Extract the [X, Y] coordinate from the center of the cell holding the provided text.  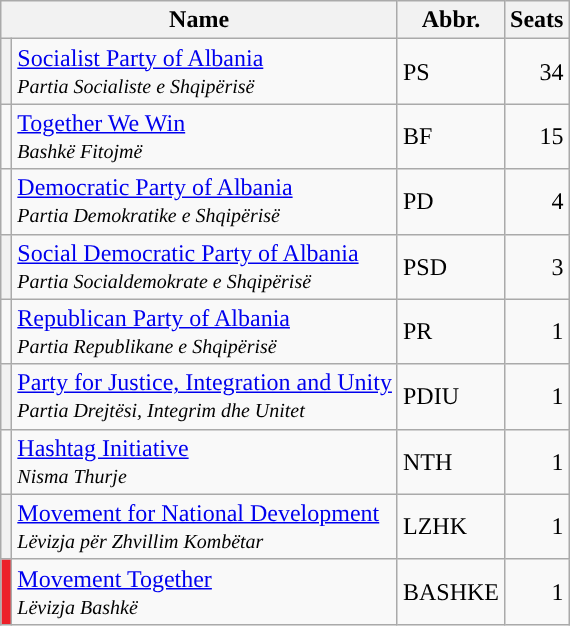
Socialist Party of AlbaniaPartia Socialiste e Shqipërisë [205, 72]
Together We WinBashkë Fitojmë [205, 136]
BASHKE [450, 592]
LZHK [450, 526]
Name [200, 20]
PR [450, 332]
Social Democratic Party of AlbaniaPartia Socialdemokrate e Shqipërisë [205, 266]
Republican Party of AlbaniaPartia Republikane e Shqipërisë [205, 332]
PS [450, 72]
34 [537, 72]
PD [450, 202]
15 [537, 136]
Seats [537, 20]
BF [450, 136]
Party for Justice, Integration and UnityPartia Drejtësi, Integrim dhe Unitet [205, 396]
3 [537, 266]
4 [537, 202]
Movement TogetherLëvizja Bashkë [205, 592]
PSD [450, 266]
Abbr. [450, 20]
Hashtag InitiativeNisma Thurje [205, 462]
NTH [450, 462]
Democratic Party of AlbaniaPartia Demokratike e Shqipërisë [205, 202]
PDIU [450, 396]
Movement for National DevelopmentLëvizja për Zhvillim Kombëtar [205, 526]
